Extract the (X, Y) coordinate from the center of the cell holding the provided text.  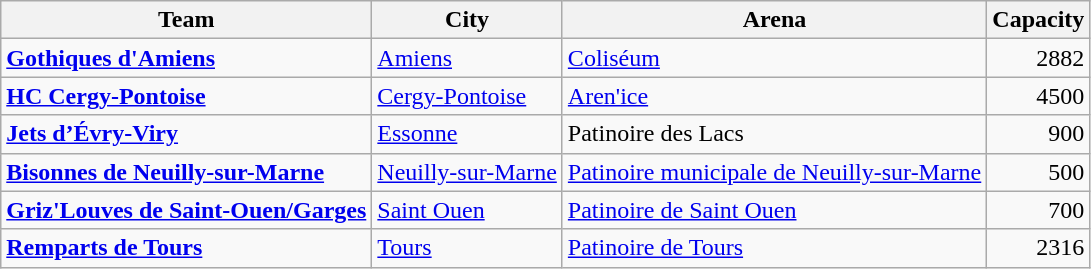
Patinoire municipale de Neuilly-sur-Marne (774, 172)
Saint Ouen (468, 210)
Patinoire de Saint Ouen (774, 210)
4500 (1038, 96)
Patinoire des Lacs (774, 134)
Remparts de Tours (186, 248)
Tours (468, 248)
Aren'ice (774, 96)
City (468, 20)
500 (1038, 172)
Bisonnes de Neuilly-sur-Marne (186, 172)
Neuilly-sur-Marne (468, 172)
900 (1038, 134)
Patinoire de Tours (774, 248)
HC Cergy-Pontoise (186, 96)
Griz'Louves de Saint-Ouen/Garges (186, 210)
Cergy-Pontoise (468, 96)
Team (186, 20)
2882 (1038, 58)
Capacity (1038, 20)
Essonne (468, 134)
Coliséum (774, 58)
Gothiques d'Amiens (186, 58)
700 (1038, 210)
2316 (1038, 248)
Jets d’Évry-Viry (186, 134)
Amiens (468, 58)
Arena (774, 20)
